Provide the [x, y] coordinate of the cell's center where the given text is located.  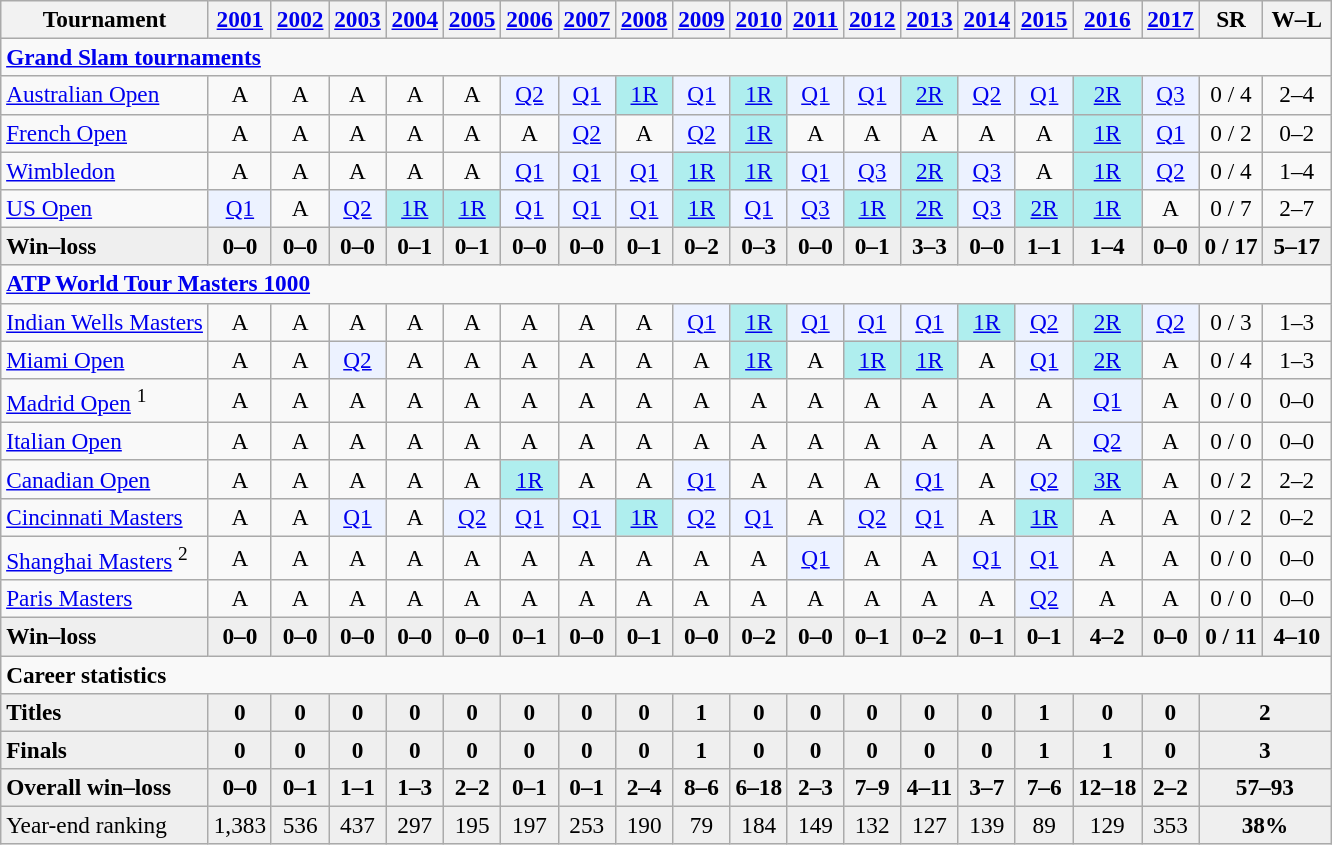
5–17 [1297, 246]
Italian Open [105, 441]
0 / 17 [1231, 246]
SR [1231, 19]
2015 [1044, 19]
127 [930, 825]
132 [872, 825]
Wimbledon [105, 170]
79 [702, 825]
2005 [472, 19]
2001 [240, 19]
8–6 [702, 787]
2009 [702, 19]
Canadian Open [105, 479]
0 / 11 [1231, 636]
2 [1265, 712]
2017 [1170, 19]
2004 [414, 19]
2002 [300, 19]
Shanghai Masters 2 [105, 557]
3–7 [986, 787]
0 / 3 [1231, 322]
Australian Open [105, 95]
149 [815, 825]
353 [1170, 825]
3R [1108, 479]
2–3 [815, 787]
2012 [872, 19]
Finals [105, 750]
184 [758, 825]
2–7 [1297, 208]
197 [530, 825]
Miami Open [105, 359]
Year-end ranking [105, 825]
57–93 [1265, 787]
2010 [758, 19]
Cincinnati Masters [105, 517]
12–18 [1108, 787]
Tournament [105, 19]
3–3 [930, 246]
US Open [105, 208]
French Open [105, 133]
2013 [930, 19]
Madrid Open 1 [105, 400]
ATP World Tour Masters 1000 [666, 284]
0 / 7 [1231, 208]
6–18 [758, 787]
4–10 [1297, 636]
139 [986, 825]
W–L [1297, 19]
0–3 [758, 246]
Grand Slam tournaments [666, 57]
4–11 [930, 787]
38% [1265, 825]
7–9 [872, 787]
2014 [986, 19]
2007 [586, 19]
3 [1265, 750]
7–6 [1044, 787]
Titles [105, 712]
2011 [815, 19]
253 [586, 825]
Indian Wells Masters [105, 322]
89 [1044, 825]
437 [358, 825]
195 [472, 825]
190 [644, 825]
Overall win–loss [105, 787]
Paris Masters [105, 599]
1,383 [240, 825]
536 [300, 825]
2006 [530, 19]
129 [1108, 825]
2016 [1108, 19]
297 [414, 825]
Career statistics [666, 674]
4–2 [1108, 636]
2008 [644, 19]
2003 [358, 19]
